Detect which cell encompasses the target text, then output its (X, Y) center coordinate. 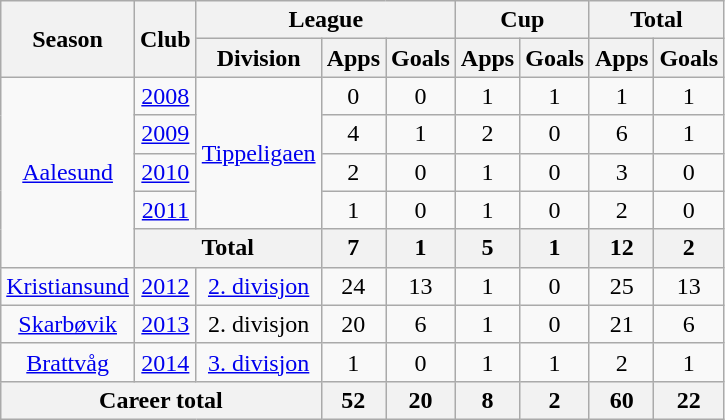
3 (621, 172)
3. divisjon (258, 362)
12 (621, 248)
Aalesund (68, 172)
Club (165, 39)
22 (689, 400)
52 (353, 400)
Tippeligaen (258, 153)
Division (258, 58)
8 (487, 400)
League (326, 20)
2013 (165, 324)
Brattvåg (68, 362)
60 (621, 400)
Season (68, 39)
24 (353, 286)
2014 (165, 362)
Skarbøvik (68, 324)
21 (621, 324)
5 (487, 248)
2009 (165, 134)
Cup (522, 20)
7 (353, 248)
2008 (165, 96)
25 (621, 286)
2010 (165, 172)
Kristiansund (68, 286)
4 (353, 134)
2011 (165, 210)
2012 (165, 286)
Career total (161, 400)
